Identify which cell holds the provided text, then report its [X, Y] central coordinate. 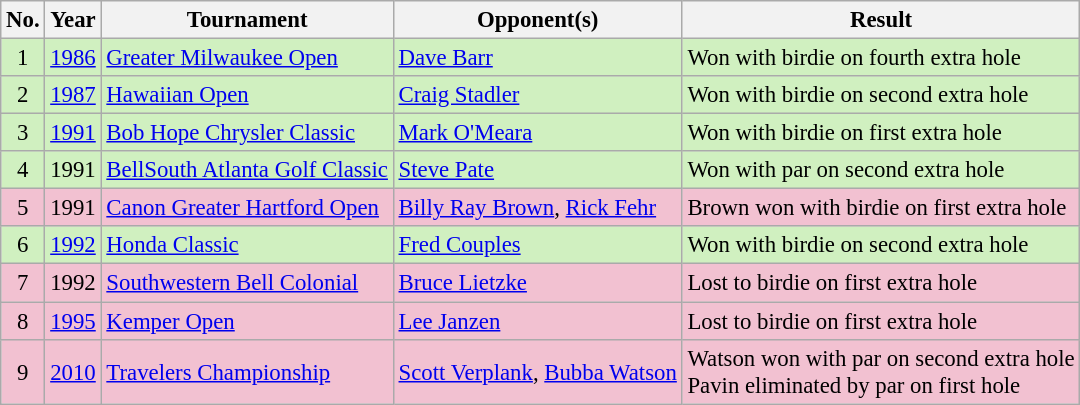
1986 [73, 58]
Southwestern Bell Colonial [247, 283]
9 [23, 372]
5 [23, 208]
Won with par on second extra hole [881, 170]
Honda Classic [247, 245]
2010 [73, 372]
6 [23, 245]
Kemper Open [247, 321]
Bruce Lietzke [538, 283]
4 [23, 170]
Result [881, 20]
3 [23, 133]
BellSouth Atlanta Golf Classic [247, 170]
Watson won with par on second extra holePavin eliminated by par on first hole [881, 372]
No. [23, 20]
1 [23, 58]
Hawaiian Open [247, 95]
Scott Verplank, Bubba Watson [538, 372]
1987 [73, 95]
Canon Greater Hartford Open [247, 208]
Brown won with birdie on first extra hole [881, 208]
Year [73, 20]
Won with birdie on first extra hole [881, 133]
Bob Hope Chrysler Classic [247, 133]
Fred Couples [538, 245]
Steve Pate [538, 170]
8 [23, 321]
Opponent(s) [538, 20]
Won with birdie on fourth extra hole [881, 58]
7 [23, 283]
Lee Janzen [538, 321]
Mark O'Meara [538, 133]
2 [23, 95]
Greater Milwaukee Open [247, 58]
Tournament [247, 20]
Billy Ray Brown, Rick Fehr [538, 208]
1995 [73, 321]
Craig Stadler [538, 95]
Dave Barr [538, 58]
Travelers Championship [247, 372]
